Output the (x, y) coordinate of the center of the cell containing the given text.  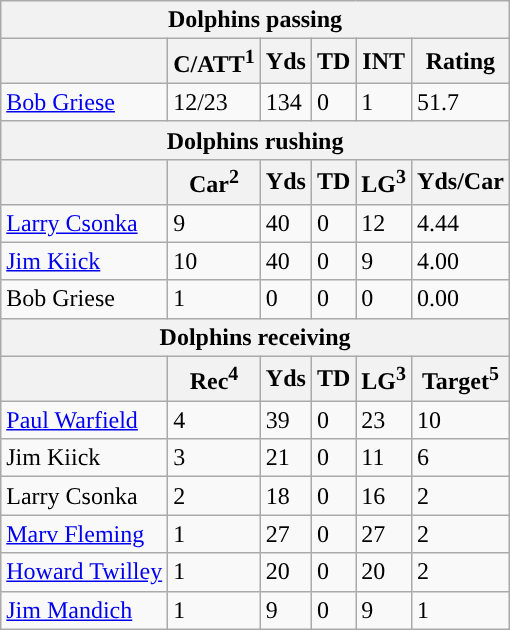
Howard Twilley (84, 572)
Rec4 (214, 378)
Marv Fleming (84, 534)
Yds/Car (461, 182)
3 (214, 458)
INT (384, 62)
11 (384, 458)
Target5 (461, 378)
12/23 (214, 102)
Rating (461, 62)
Car2 (214, 182)
4.44 (461, 223)
51.7 (461, 102)
Dolphins passing (256, 20)
39 (286, 420)
Jim Mandich (84, 610)
Paul Warfield (84, 420)
16 (384, 496)
Dolphins rushing (256, 140)
12 (384, 223)
4.00 (461, 261)
Dolphins receiving (256, 337)
134 (286, 102)
21 (286, 458)
4 (214, 420)
18 (286, 496)
6 (461, 458)
0.00 (461, 299)
23 (384, 420)
C/ATT1 (214, 62)
